Search for the cell housing the specified text and yield its [x, y] center coordinate. 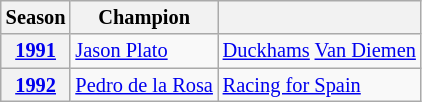
Champion [144, 17]
Pedro de la Rosa [144, 85]
1992 [36, 85]
Season [36, 17]
Racing for Spain [320, 85]
Duckhams Van Diemen [320, 51]
Jason Plato [144, 51]
1991 [36, 51]
